Detect which cell encompasses the target text, then output its [X, Y] center coordinate. 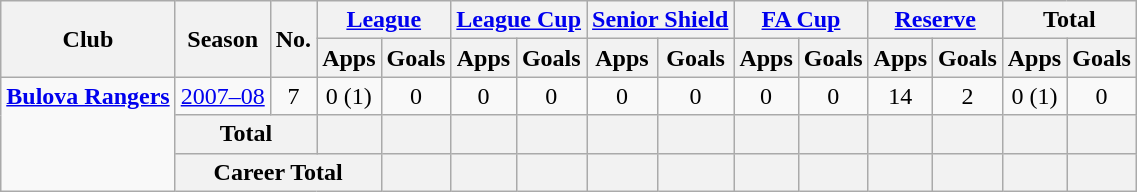
Career Total [278, 172]
7 [293, 96]
League Cup [519, 20]
2007–08 [222, 96]
Reserve [935, 20]
Club [88, 39]
Senior Shield [660, 20]
No. [293, 39]
Season [222, 39]
FA Cup [801, 20]
14 [900, 96]
Bulova Rangers [88, 134]
League [384, 20]
2 [968, 96]
